Scan for the cell matching the given text and deliver its (x, y) coordinate at center. 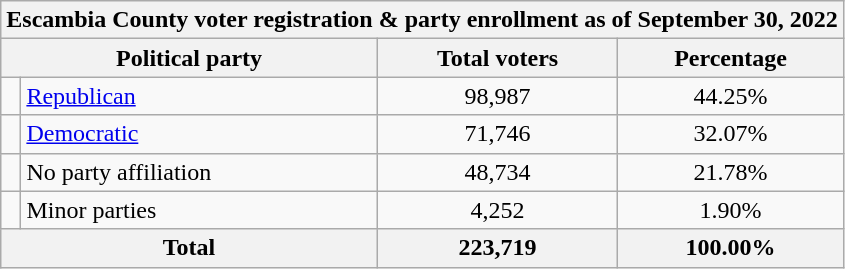
44.25% (730, 96)
Minor parties (199, 210)
71,746 (497, 134)
32.07% (730, 134)
98,987 (497, 96)
48,734 (497, 172)
Republican (199, 96)
No party affiliation (199, 172)
21.78% (730, 172)
Percentage (730, 58)
223,719 (497, 248)
Total voters (497, 58)
100.00% (730, 248)
1.90% (730, 210)
Political party (190, 58)
Escambia County voter registration & party enrollment as of September 30, 2022 (422, 20)
4,252 (497, 210)
Democratic (199, 134)
Total (190, 248)
